Capture the cell that displays the provided text and extract its (X, Y) central coordinate. 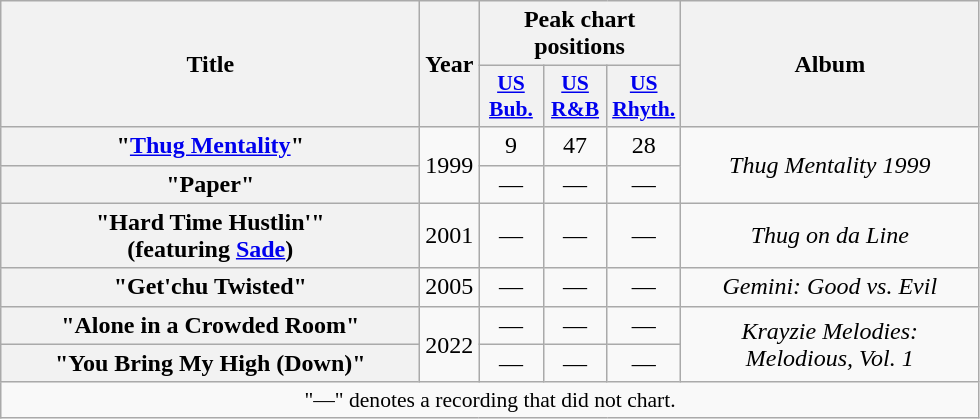
28 (644, 146)
"Hard Time Hustlin'"(featuring Sade) (210, 236)
USR&B (575, 96)
Thug on da Line (830, 236)
USBub. (511, 96)
47 (575, 146)
Title (210, 64)
"Get'chu Twisted" (210, 287)
Krayzie Melodies: Melodious, Vol. 1 (830, 344)
2022 (450, 344)
"You Bring My High (Down)" (210, 363)
Peak chart positions (580, 34)
9 (511, 146)
2001 (450, 236)
"Thug Mentality" (210, 146)
Gemini: Good vs. Evil (830, 287)
Year (450, 64)
"Paper" (210, 184)
1999 (450, 165)
Thug Mentality 1999 (830, 165)
"Alone in a Crowded Room" (210, 325)
2005 (450, 287)
Album (830, 64)
"—" denotes a recording that did not chart. (490, 400)
USRhyth. (644, 96)
